Determine the [x, y] coordinate at the center of the cell enclosing the given text.  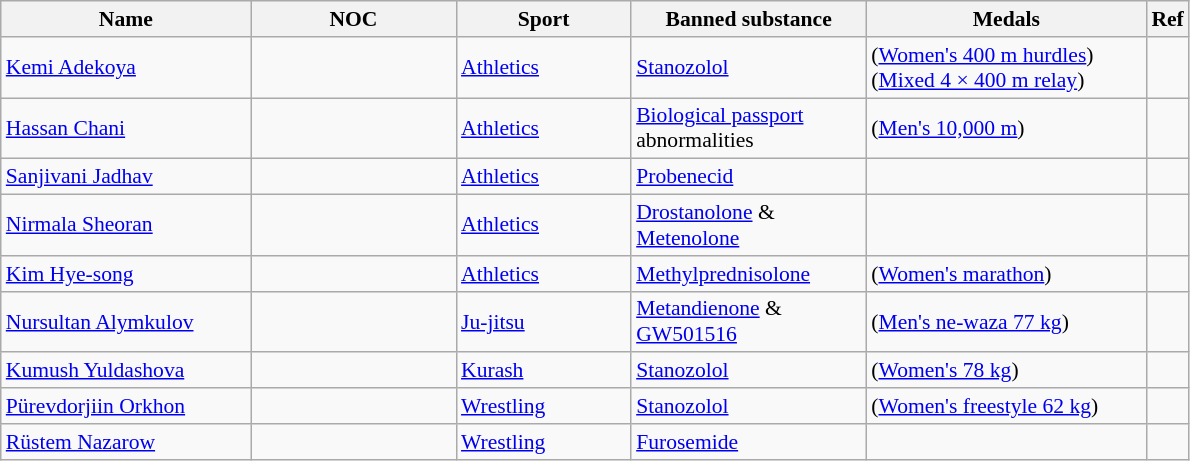
Banned substance [748, 19]
Pürevdorjiin Orkhon [126, 406]
(Women's 400 m hurdles) (Mixed 4 × 400 m relay) [1006, 68]
Nirmala Sheoran [126, 226]
Ref [1167, 19]
(Men's ne-waza 77 kg) [1006, 322]
(Men's 10,000 m) [1006, 128]
Medals [1006, 19]
Metandienone & GW501516 [748, 322]
Kemi Adekoya [126, 68]
Probenecid [748, 177]
Sport [544, 19]
Kumush Yuldashova [126, 371]
Kim Hye-song [126, 274]
(Women's 78 kg) [1006, 371]
NOC [354, 19]
Drostanolone & Metenolone [748, 226]
(Women's marathon) [1006, 274]
Furosemide [748, 442]
Biological passport abnormalities [748, 128]
Methylprednisolone [748, 274]
Kurash [544, 371]
Rüstem Nazarow [126, 442]
Sanjivani Jadhav [126, 177]
Hassan Chani [126, 128]
Nursultan Alymkulov [126, 322]
(Women's freestyle 62 kg) [1006, 406]
Ju-jitsu [544, 322]
Name [126, 19]
